Extract the [X, Y] coordinate from the center of the cell holding the provided text.  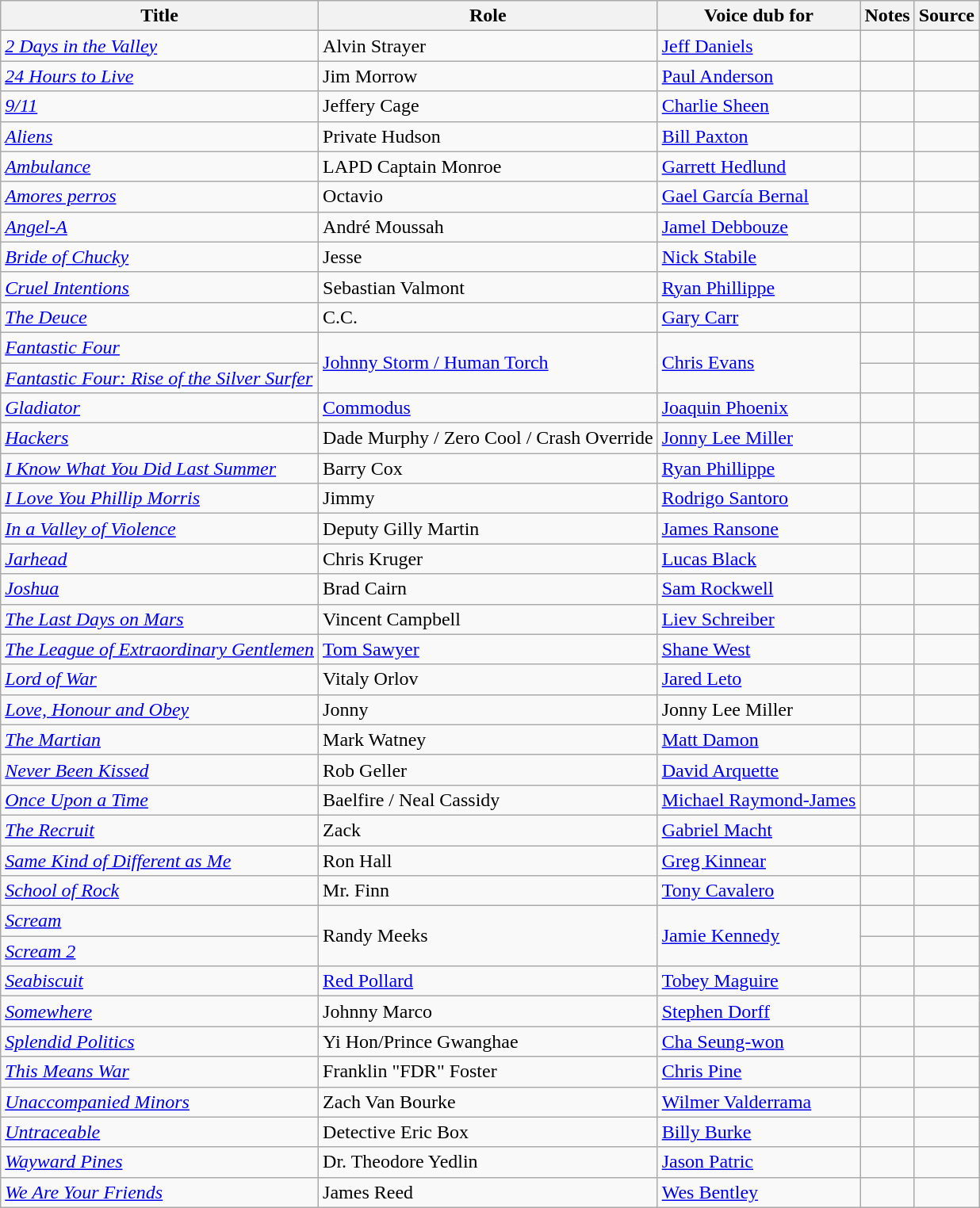
Paul Anderson [759, 76]
Lord of War [160, 679]
Vitaly Orlov [488, 679]
Zack [488, 830]
Untraceable [160, 1132]
Red Pollard [488, 981]
Johnny Marco [488, 1011]
Mark Watney [488, 740]
Matt Damon [759, 740]
Voice dub for [759, 16]
The Recruit [160, 830]
Role [488, 16]
Joshua [160, 589]
9/11 [160, 106]
Barry Cox [488, 468]
Dr. Theodore Yedlin [488, 1162]
James Ransone [759, 529]
Gladiator [160, 408]
Tony Cavalero [759, 891]
Stephen Dorff [759, 1011]
School of Rock [160, 891]
Jonny [488, 709]
The Martian [160, 740]
Dade Murphy / Zero Cool / Crash Override [488, 438]
Amores perros [160, 197]
Jeff Daniels [759, 46]
Love, Honour and Obey [160, 709]
Ambulance [160, 166]
Octavio [488, 197]
Tom Sawyer [488, 649]
Once Upon a Time [160, 800]
Bill Paxton [759, 136]
Lucas Black [759, 559]
Title [160, 16]
Jared Leto [759, 679]
Chris Pine [759, 1072]
In a Valley of Violence [160, 529]
Sam Rockwell [759, 589]
James Reed [488, 1192]
Jason Patric [759, 1162]
Liev Schreiber [759, 619]
Gary Carr [759, 317]
This Means War [160, 1072]
Somewhere [160, 1011]
Seabiscuit [160, 981]
Jarhead [160, 559]
Jim Morrow [488, 76]
Garrett Hedlund [759, 166]
Jamie Kennedy [759, 936]
Angel-A [160, 227]
Never Been Kissed [160, 770]
Yi Hon/Prince Gwanghae [488, 1042]
Jimmy [488, 499]
LAPD Captain Monroe [488, 166]
Private Hudson [488, 136]
Shane West [759, 649]
The Last Days on Mars [160, 619]
Nick Stabile [759, 257]
Billy Burke [759, 1132]
Johnny Storm / Human Torch [488, 362]
Cha Seung-won [759, 1042]
Mr. Finn [488, 891]
Gael García Bernal [759, 197]
Vincent Campbell [488, 619]
Ron Hall [488, 860]
Splendid Politics [160, 1042]
Jeffery Cage [488, 106]
Wayward Pines [160, 1162]
Bride of Chucky [160, 257]
Commodus [488, 408]
Greg Kinnear [759, 860]
David Arquette [759, 770]
Detective Eric Box [488, 1132]
Fantastic Four [160, 347]
Fantastic Four: Rise of the Silver Surfer [160, 378]
Scream 2 [160, 951]
The League of Extraordinary Gentlemen [160, 649]
Same Kind of Different as Me [160, 860]
Deputy Gilly Martin [488, 529]
Scream [160, 921]
Tobey Maguire [759, 981]
We Are Your Friends [160, 1192]
Franklin "FDR" Foster [488, 1072]
Gabriel Macht [759, 830]
André Moussah [488, 227]
Chris Kruger [488, 559]
Rob Geller [488, 770]
I Love You Phillip Morris [160, 499]
Joaquin Phoenix [759, 408]
Hackers [160, 438]
C.C. [488, 317]
Source [947, 16]
Wes Bentley [759, 1192]
Aliens [160, 136]
Jamel Debbouze [759, 227]
Michael Raymond-James [759, 800]
Cruel Intentions [160, 287]
The Deuce [160, 317]
Unaccompanied Minors [160, 1102]
2 Days in the Valley [160, 46]
Zach Van Bourke [488, 1102]
Notes [887, 16]
Sebastian Valmont [488, 287]
Wilmer Valderrama [759, 1102]
Rodrigo Santoro [759, 499]
Baelfire / Neal Cassidy [488, 800]
Randy Meeks [488, 936]
Jesse [488, 257]
24 Hours to Live [160, 76]
Brad Cairn [488, 589]
Alvin Strayer [488, 46]
Charlie Sheen [759, 106]
Chris Evans [759, 362]
I Know What You Did Last Summer [160, 468]
